Search for the cell housing the specified text and yield its [X, Y] center coordinate. 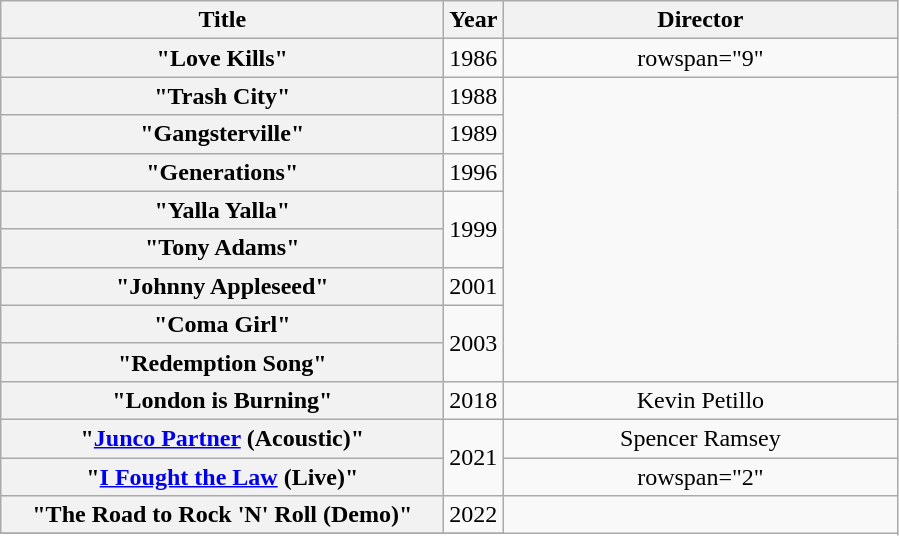
"Gangsterville" [222, 134]
1986 [474, 58]
1989 [474, 134]
2003 [474, 343]
"Johnny Appleseed" [222, 286]
Title [222, 20]
1996 [474, 172]
"Yalla Yalla" [222, 210]
"I Fought the Law (Live)" [222, 477]
"Trash City" [222, 96]
"Redemption Song" [222, 362]
Director [700, 20]
"The Road to Rock 'N' Roll (Demo)" [222, 515]
2021 [474, 457]
Year [474, 20]
"Coma Girl" [222, 324]
"Generations" [222, 172]
"Love Kills" [222, 58]
"Junco Partner (Acoustic)" [222, 438]
2022 [474, 515]
2001 [474, 286]
2018 [474, 400]
rowspan="9" [700, 58]
1988 [474, 96]
"London is Burning" [222, 400]
rowspan="2" [700, 477]
Kevin Petillo [700, 400]
"Tony Adams" [222, 248]
1999 [474, 229]
Spencer Ramsey [700, 438]
